For the text-containing cell, return its midpoint in [X, Y] coordinate format. 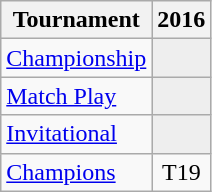
2016 [182, 20]
Tournament [76, 20]
Match Play [76, 96]
Championship [76, 58]
Champions [76, 172]
Invitational [76, 134]
T19 [182, 172]
